Identify which cell holds the provided text, then report its [X, Y] central coordinate. 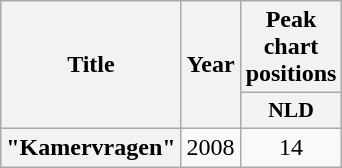
Title [91, 65]
Peak chart positions [291, 47]
"Kamervragen" [91, 147]
2008 [210, 147]
14 [291, 147]
Year [210, 65]
NLD [291, 111]
